Detect which cell encompasses the target text, then output its [x, y] center coordinate. 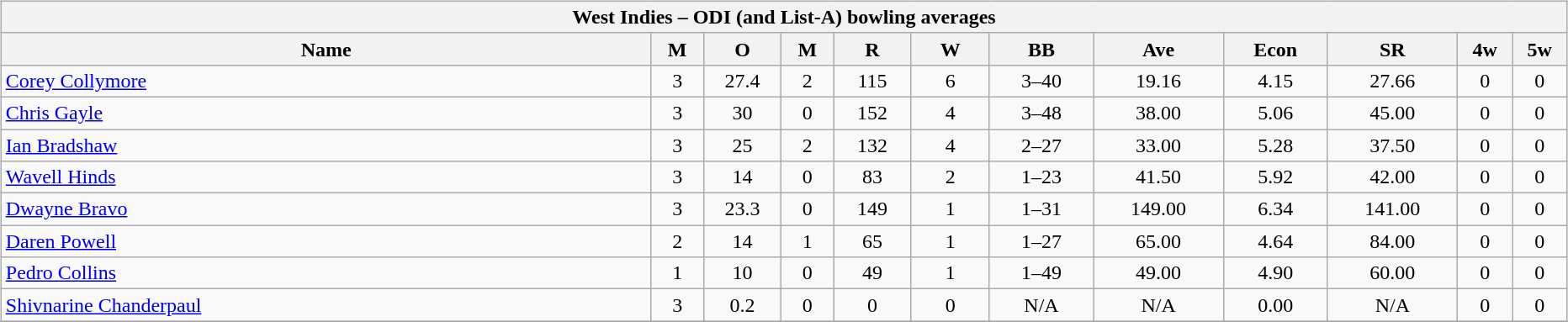
Pedro Collins [326, 273]
5.06 [1275, 113]
5.92 [1275, 177]
38.00 [1159, 113]
10 [742, 273]
6 [951, 81]
25 [742, 145]
149.00 [1159, 209]
West Indies – ODI (and List-A) bowling averages [784, 17]
1–23 [1041, 177]
Shivnarine Chanderpaul [326, 305]
65.00 [1159, 241]
4.15 [1275, 81]
60.00 [1393, 273]
BB [1041, 49]
83 [873, 177]
5.28 [1275, 145]
SR [1393, 49]
Ian Bradshaw [326, 145]
23.3 [742, 209]
42.00 [1393, 177]
4.64 [1275, 241]
149 [873, 209]
27.66 [1393, 81]
33.00 [1159, 145]
3–40 [1041, 81]
R [873, 49]
4.90 [1275, 273]
132 [873, 145]
3–48 [1041, 113]
Daren Powell [326, 241]
49.00 [1159, 273]
0.00 [1275, 305]
37.50 [1393, 145]
19.16 [1159, 81]
115 [873, 81]
4w [1486, 49]
152 [873, 113]
1–31 [1041, 209]
45.00 [1393, 113]
41.50 [1159, 177]
27.4 [742, 81]
Econ [1275, 49]
Wavell Hinds [326, 177]
1–27 [1041, 241]
0.2 [742, 305]
2–27 [1041, 145]
Chris Gayle [326, 113]
1–49 [1041, 273]
Name [326, 49]
6.34 [1275, 209]
5w [1539, 49]
30 [742, 113]
Corey Collymore [326, 81]
49 [873, 273]
O [742, 49]
W [951, 49]
84.00 [1393, 241]
Ave [1159, 49]
141.00 [1393, 209]
Dwayne Bravo [326, 209]
65 [873, 241]
